Search for the cell housing the specified text and yield its (x, y) center coordinate. 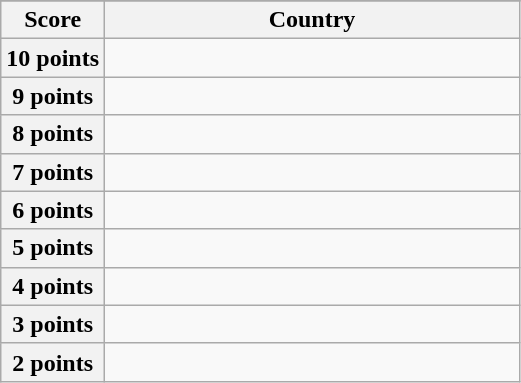
2 points (53, 362)
Country (312, 20)
10 points (53, 58)
3 points (53, 324)
9 points (53, 96)
6 points (53, 210)
5 points (53, 248)
7 points (53, 172)
4 points (53, 286)
Score (53, 20)
8 points (53, 134)
